Identify which cell holds the provided text, then report its [X, Y] central coordinate. 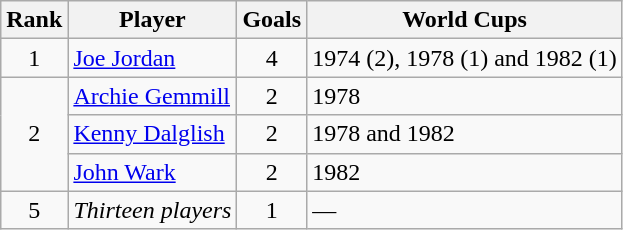
— [465, 210]
Thirteen players [152, 210]
John Wark [152, 172]
World Cups [465, 20]
4 [272, 58]
1982 [465, 172]
Player [152, 20]
1978 [465, 96]
Rank [34, 20]
Archie Gemmill [152, 96]
Kenny Dalglish [152, 134]
1974 (2), 1978 (1) and 1982 (1) [465, 58]
5 [34, 210]
Joe Jordan [152, 58]
Goals [272, 20]
1978 and 1982 [465, 134]
